From the cell containing the given text, extract its center point as (X, Y) coordinate. 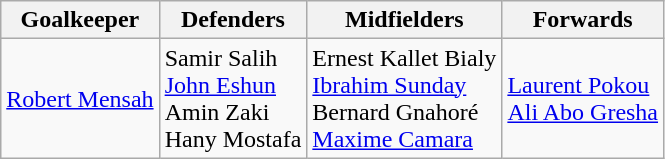
Ernest Kallet Bialy Ibrahim Sunday Bernard Gnahoré Maxime Camara (404, 98)
Midfielders (404, 20)
Laurent Pokou Ali Abo Gresha (583, 98)
Defenders (233, 20)
Goalkeeper (80, 20)
Robert Mensah (80, 98)
Samir Salih John Eshun Amin Zaki Hany Mostafa (233, 98)
Forwards (583, 20)
